From the cell containing the given text, extract its center point as [x, y] coordinate. 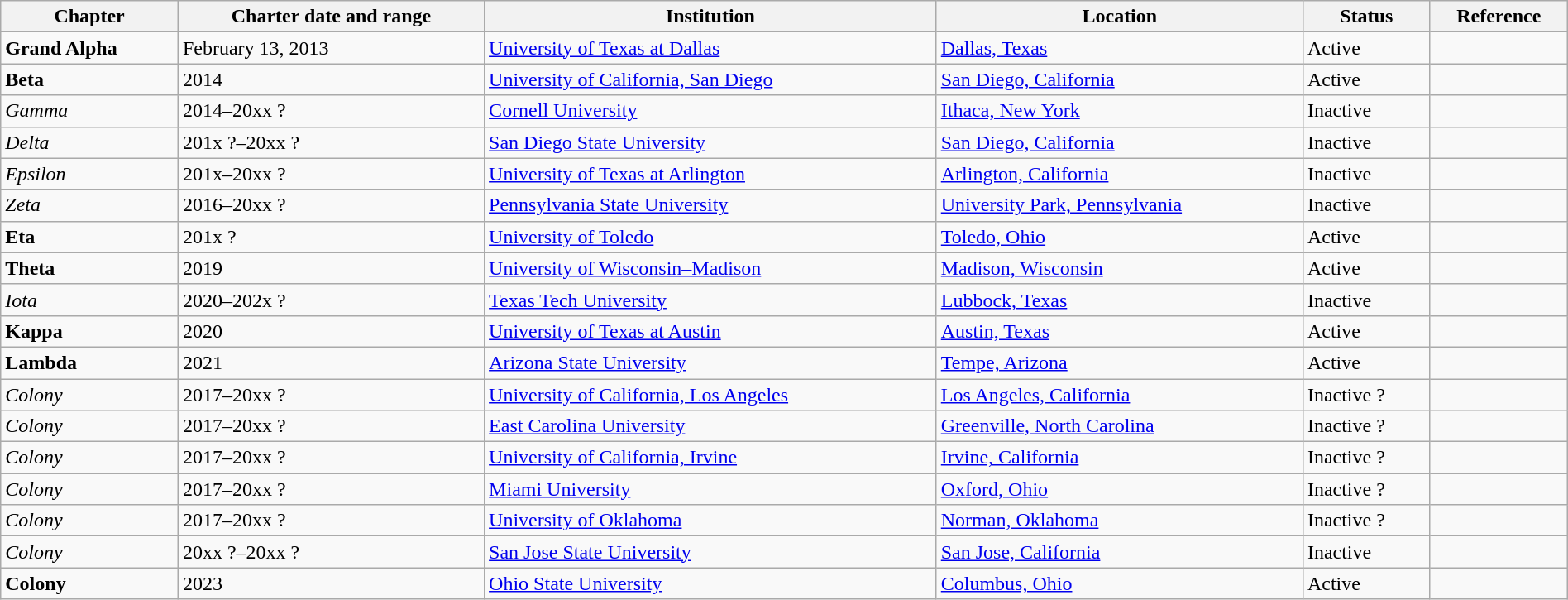
2014–20xx ? [331, 111]
Ohio State University [711, 583]
Oxford, Ohio [1120, 489]
Gamma [89, 111]
20xx ?–20xx ? [331, 552]
Zeta [89, 205]
Iota [89, 300]
Madison, Wisconsin [1120, 268]
Institution [711, 17]
Location [1120, 17]
Arizona State University [711, 362]
University of California, Irvine [711, 458]
Delta [89, 142]
University of Texas at Austin [711, 331]
Greenville, North Carolina [1120, 426]
Eta [89, 237]
Ithaca, New York [1120, 111]
Los Angeles, California [1120, 395]
Cornell University [711, 111]
2016–20xx ? [331, 205]
Epsilon [89, 174]
Norman, Oklahoma [1120, 521]
Tempe, Arizona [1120, 362]
Lambda [89, 362]
2014 [331, 79]
Pennsylvania State University [711, 205]
201x ?–20xx ? [331, 142]
University of Texas at Arlington [711, 174]
2019 [331, 268]
2023 [331, 583]
Chapter [89, 17]
Texas Tech University [711, 300]
February 13, 2013 [331, 48]
Status [1366, 17]
Kappa [89, 331]
Charter date and range [331, 17]
2020 [331, 331]
Columbus, Ohio [1120, 583]
University of Oklahoma [711, 521]
Miami University [711, 489]
San Jose, California [1120, 552]
Irvine, California [1120, 458]
Grand Alpha [89, 48]
Austin, Texas [1120, 331]
Beta [89, 79]
University Park, Pennsylvania [1120, 205]
Theta [89, 268]
East Carolina University [711, 426]
San Diego State University [711, 142]
University of Texas at Dallas [711, 48]
Dallas, Texas [1120, 48]
201x ? [331, 237]
University of Wisconsin–Madison [711, 268]
Reference [1499, 17]
San Jose State University [711, 552]
Toledo, Ohio [1120, 237]
2021 [331, 362]
2020–202x ? [331, 300]
Arlington, California [1120, 174]
201x–20xx ? [331, 174]
Lubbock, Texas [1120, 300]
University of California, Los Angeles [711, 395]
University of Toledo [711, 237]
University of California, San Diego [711, 79]
